Capture the cell that displays the provided text and extract its (X, Y) central coordinate. 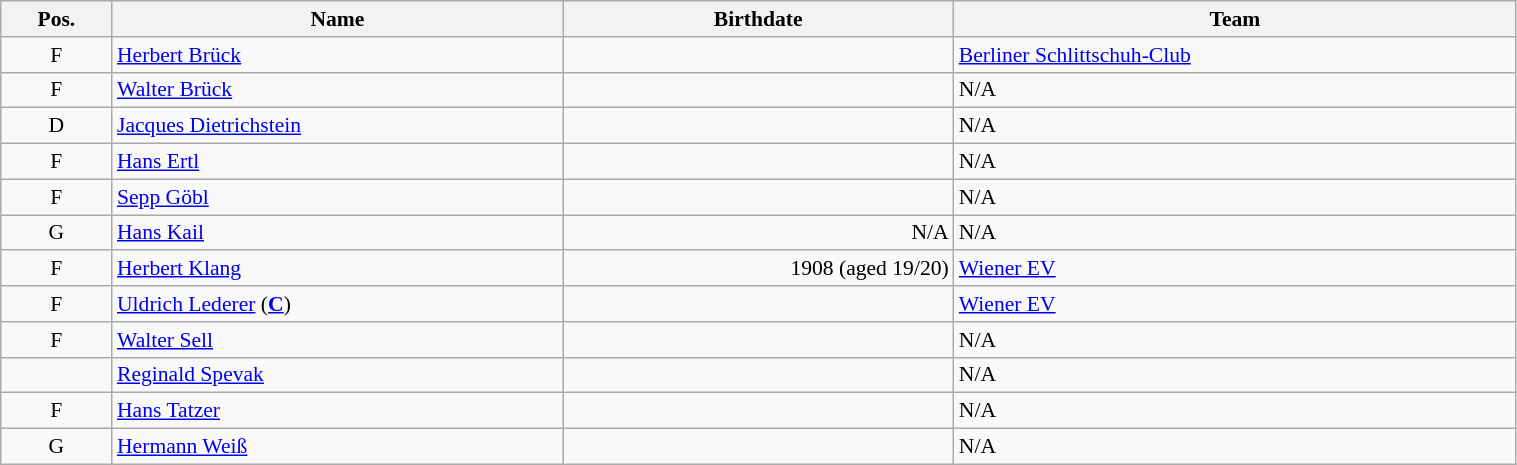
Hans Kail (338, 233)
Hermann Weiß (338, 447)
D (56, 126)
Reginald Spevak (338, 375)
Sepp Göbl (338, 197)
Uldrich Lederer (C) (338, 304)
Berliner Schlittschuh-Club (1235, 55)
Jacques Dietrichstein (338, 126)
Hans Ertl (338, 162)
Pos. (56, 19)
1908 (aged 19/20) (758, 269)
Herbert Klang (338, 269)
Name (338, 19)
Walter Sell (338, 340)
Hans Tatzer (338, 411)
Walter Brück (338, 90)
Birthdate (758, 19)
Team (1235, 19)
Herbert Brück (338, 55)
